Output the [X, Y] coordinate of the center of the cell containing the given text.  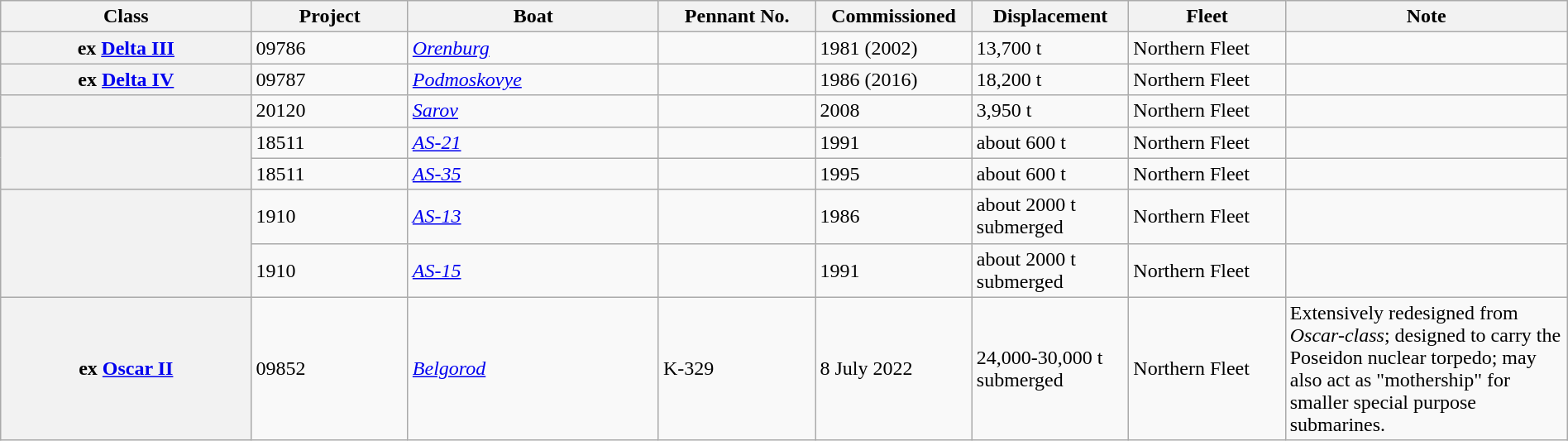
09852 [329, 369]
18,200 t [1050, 79]
Sarov [533, 111]
3,950 t [1050, 111]
Boat [533, 17]
1995 [893, 174]
Pennant No. [736, 17]
ex Delta III [126, 48]
09786 [329, 48]
AS-13 [533, 217]
1981 (2002) [893, 48]
Podmoskovye [533, 79]
ex Oscar II [126, 369]
AS-35 [533, 174]
1986 [893, 217]
ex Delta IV [126, 79]
1986 (2016) [893, 79]
AS-15 [533, 270]
Displacement [1050, 17]
Project [329, 17]
24,000-30,000 t submerged [1050, 369]
2008 [893, 111]
8 July 2022 [893, 369]
AS-21 [533, 142]
Belgorod [533, 369]
09787 [329, 79]
Note [1426, 17]
Fleet [1207, 17]
20120 [329, 111]
K-329 [736, 369]
Orenburg [533, 48]
Commissioned [893, 17]
13,700 t [1050, 48]
Class [126, 17]
